Pinpoint the cell where the given text exists, returning its [X, Y] midpoint coordinate. 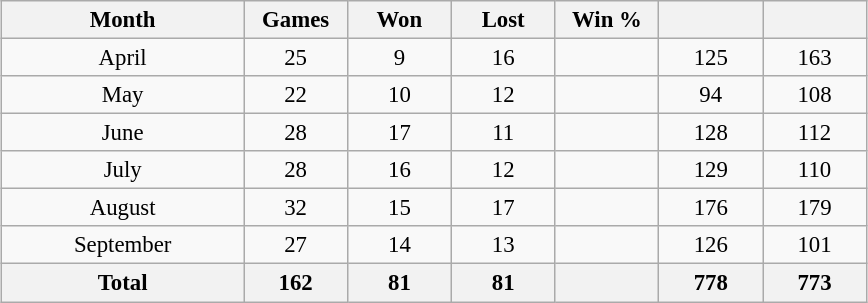
176 [711, 208]
163 [815, 57]
Games [296, 20]
125 [711, 57]
101 [815, 245]
July [123, 170]
Win % [607, 20]
13 [503, 245]
Total [123, 283]
Won [399, 20]
94 [711, 95]
August [123, 208]
112 [815, 133]
32 [296, 208]
14 [399, 245]
June [123, 133]
27 [296, 245]
162 [296, 283]
September [123, 245]
15 [399, 208]
110 [815, 170]
11 [503, 133]
Lost [503, 20]
22 [296, 95]
128 [711, 133]
179 [815, 208]
10 [399, 95]
129 [711, 170]
9 [399, 57]
Month [123, 20]
778 [711, 283]
773 [815, 283]
108 [815, 95]
25 [296, 57]
126 [711, 245]
April [123, 57]
May [123, 95]
